Detect which cell encompasses the target text, then output its [X, Y] center coordinate. 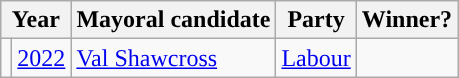
Val Shawcross [174, 58]
Mayoral candidate [174, 20]
Year [36, 20]
2022 [42, 58]
Winner? [406, 20]
Party [316, 20]
Labour [316, 58]
